For the text-containing cell, return its midpoint in (x, y) coordinate format. 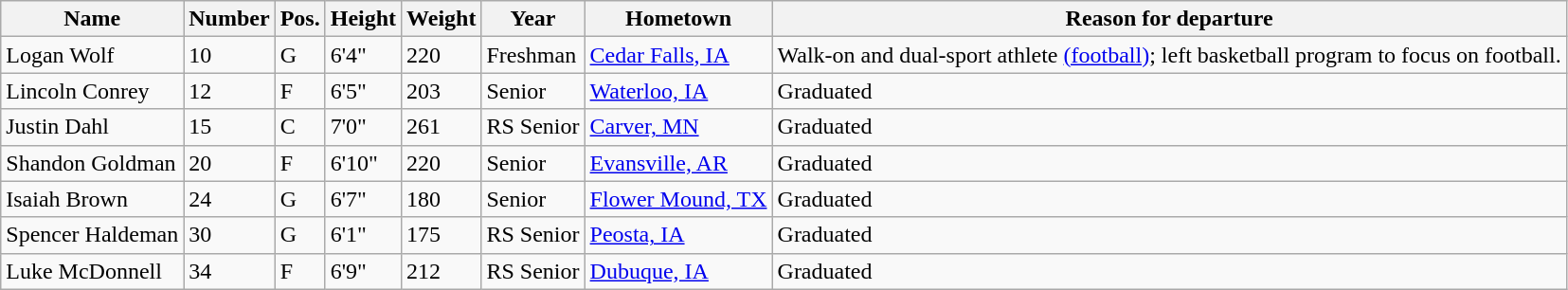
Evansville, AR (678, 163)
175 (442, 235)
15 (229, 127)
Peosta, IA (678, 235)
Name (93, 19)
Lincoln Conrey (93, 91)
6'7" (363, 199)
6'9" (363, 271)
Reason for departure (1169, 19)
6'10" (363, 163)
Weight (442, 19)
20 (229, 163)
Flower Mound, TX (678, 199)
Freshman (532, 55)
6'4" (363, 55)
261 (442, 127)
Cedar Falls, IA (678, 55)
212 (442, 271)
Carver, MN (678, 127)
203 (442, 91)
Hometown (678, 19)
Walk-on and dual-sport athlete (football); left basketball program to focus on football. (1169, 55)
Dubuque, IA (678, 271)
Height (363, 19)
Shandon Goldman (93, 163)
Luke McDonnell (93, 271)
Isaiah Brown (93, 199)
34 (229, 271)
30 (229, 235)
Year (532, 19)
7'0" (363, 127)
C (299, 127)
180 (442, 199)
6'5" (363, 91)
Waterloo, IA (678, 91)
10 (229, 55)
Justin Dahl (93, 127)
6'1" (363, 235)
12 (229, 91)
Number (229, 19)
Logan Wolf (93, 55)
Pos. (299, 19)
24 (229, 199)
Spencer Haldeman (93, 235)
